Extract the (X, Y) coordinate from the center of the cell holding the provided text.  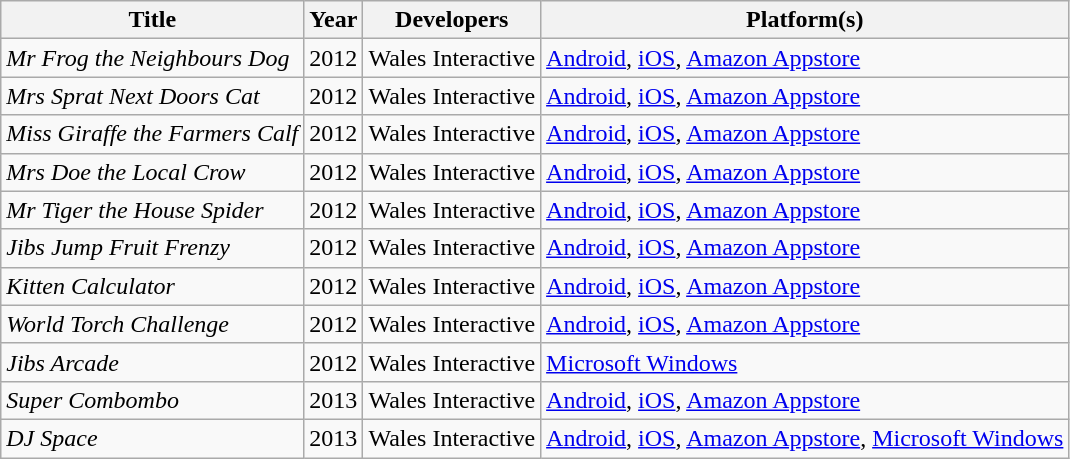
Mrs Sprat Next Doors Cat (152, 96)
Mrs Doe the Local Crow (152, 172)
Kitten Calculator (152, 286)
Developers (452, 20)
Mr Tiger the House Spider (152, 210)
Microsoft Windows (805, 362)
Year (334, 20)
Super Combombo (152, 400)
Platform(s) (805, 20)
Miss Giraffe the Farmers Calf (152, 134)
DJ Space (152, 438)
Title (152, 20)
Jibs Jump Fruit Frenzy (152, 248)
World Torch Challenge (152, 324)
Android, iOS, Amazon Appstore, Microsoft Windows (805, 438)
Jibs Arcade (152, 362)
Mr Frog the Neighbours Dog (152, 58)
